Determine the [x, y] coordinate at the center of the cell enclosing the given text.  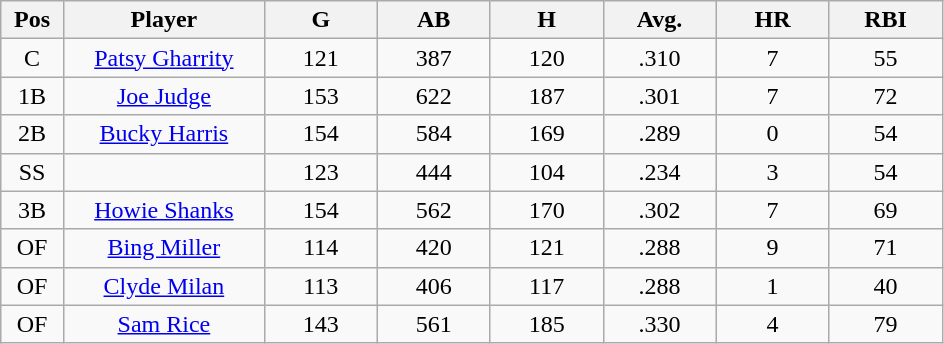
Bing Miller [164, 248]
79 [886, 324]
40 [886, 286]
3B [32, 210]
185 [546, 324]
Joe Judge [164, 96]
Patsy Gharrity [164, 58]
AB [434, 20]
Avg. [660, 20]
3 [772, 172]
4 [772, 324]
562 [434, 210]
H [546, 20]
113 [320, 286]
123 [320, 172]
0 [772, 134]
Sam Rice [164, 324]
Howie Shanks [164, 210]
117 [546, 286]
72 [886, 96]
Bucky Harris [164, 134]
584 [434, 134]
104 [546, 172]
Clyde Milan [164, 286]
143 [320, 324]
55 [886, 58]
387 [434, 58]
120 [546, 58]
169 [546, 134]
1 [772, 286]
G [320, 20]
406 [434, 286]
.310 [660, 58]
187 [546, 96]
69 [886, 210]
.301 [660, 96]
444 [434, 172]
HR [772, 20]
1B [32, 96]
561 [434, 324]
2B [32, 134]
153 [320, 96]
420 [434, 248]
SS [32, 172]
Player [164, 20]
9 [772, 248]
.330 [660, 324]
114 [320, 248]
Pos [32, 20]
170 [546, 210]
.302 [660, 210]
RBI [886, 20]
.289 [660, 134]
C [32, 58]
622 [434, 96]
71 [886, 248]
.234 [660, 172]
